Locate the cell with the specified text and output its (X, Y) center coordinate. 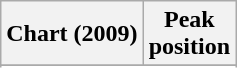
Chart (2009) (72, 34)
Peakposition (189, 34)
